Scan for the cell matching the given text and deliver its (X, Y) coordinate at center. 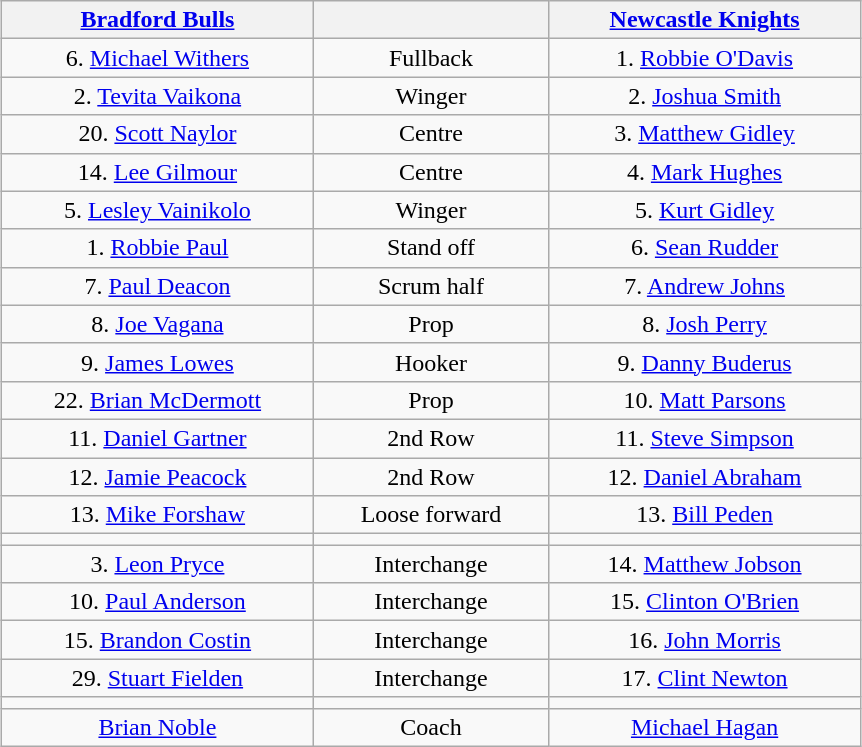
2. Tevita Vaikona (158, 96)
11. Daniel Gartner (158, 438)
7. Andrew Johns (704, 286)
20. Scott Naylor (158, 134)
7. Paul Deacon (158, 286)
11. Steve Simpson (704, 438)
3. Leon Pryce (158, 564)
1. Robbie O'Davis (704, 58)
22. Brian McDermott (158, 400)
Coach (431, 727)
15. Clinton O'Brien (704, 602)
10. Matt Parsons (704, 400)
Michael Hagan (704, 727)
14. Lee Gilmour (158, 172)
12. Jamie Peacock (158, 477)
Bradford Bulls (158, 20)
5. Kurt Gidley (704, 210)
Newcastle Knights (704, 20)
16. John Morris (704, 640)
Hooker (431, 362)
5. Lesley Vainikolo (158, 210)
8. Josh Perry (704, 324)
9. James Lowes (158, 362)
6. Sean Rudder (704, 248)
9. Danny Buderus (704, 362)
13. Bill Peden (704, 515)
1. Robbie Paul (158, 248)
17. Clint Newton (704, 678)
10. Paul Anderson (158, 602)
6. Michael Withers (158, 58)
13. Mike Forshaw (158, 515)
12. Daniel Abraham (704, 477)
Fullback (431, 58)
2. Joshua Smith (704, 96)
8. Joe Vagana (158, 324)
Scrum half (431, 286)
Brian Noble (158, 727)
Loose forward (431, 515)
3. Matthew Gidley (704, 134)
29. Stuart Fielden (158, 678)
Stand off (431, 248)
15. Brandon Costin (158, 640)
4. Mark Hughes (704, 172)
14. Matthew Jobson (704, 564)
